For the text-containing cell, return its midpoint in [x, y] coordinate format. 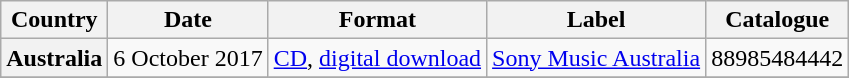
88985484442 [778, 58]
Format [377, 20]
Label [596, 20]
CD, digital download [377, 58]
Sony Music Australia [596, 58]
Country [54, 20]
6 October 2017 [188, 58]
Australia [54, 58]
Date [188, 20]
Catalogue [778, 20]
